Scan for the cell matching the given text and deliver its (X, Y) coordinate at center. 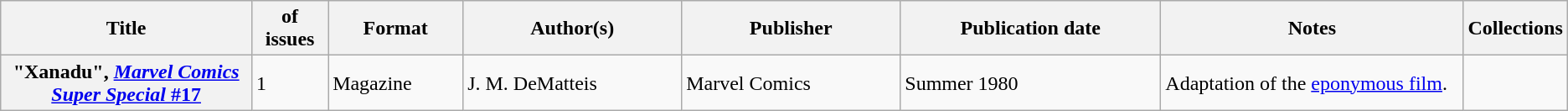
1 (290, 82)
Title (126, 29)
Adaptation of the eponymous film. (1312, 82)
of issues (290, 29)
Format (395, 29)
"Xanadu", Marvel Comics Super Special #17 (126, 82)
Magazine (395, 82)
Notes (1312, 29)
Publisher (791, 29)
J. M. DeMatteis (573, 82)
Author(s) (573, 29)
Publication date (1030, 29)
Summer 1980 (1030, 82)
Collections (1515, 29)
Marvel Comics (791, 82)
